Provide the [X, Y] coordinate of the cell's center where the given text is located.  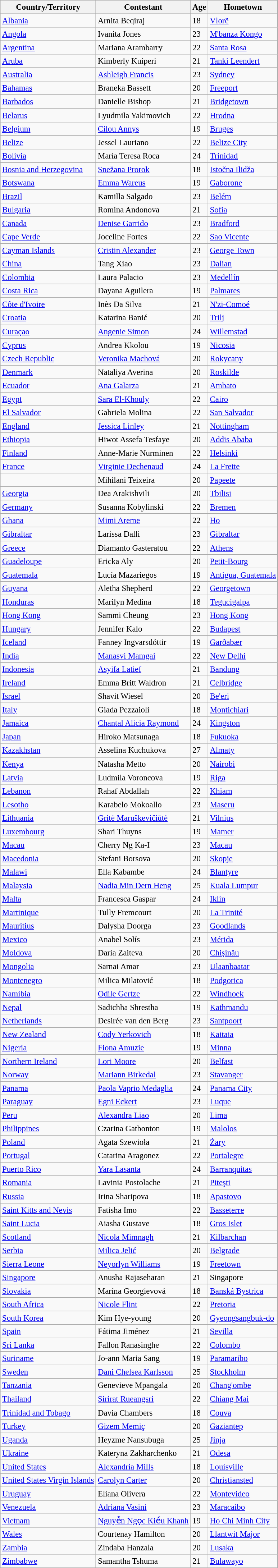
Christiansted [243, 1480]
Milica Milatović [143, 980]
Santpoort [243, 1021]
Montenegro [48, 980]
Barranquitas [243, 1169]
Llantwit Major [243, 1534]
Anusha Rajaseharan [143, 1278]
Zimbabwe [48, 1561]
Ghana [48, 521]
Jennifer Kalo [143, 629]
Odile Gertze [143, 994]
India [48, 656]
Portugal [48, 1156]
Sevilla [243, 1331]
England [48, 426]
Turkey [48, 1426]
Northern Ireland [48, 1061]
Helsinki [243, 453]
Kazakhstan [48, 751]
Courtenay Hamilton [143, 1534]
Anabel Solís [143, 940]
Cristin Alexander [143, 251]
Egni Eckert [143, 1102]
Paraguay [48, 1102]
Andrea Kkolou [143, 345]
Luxembourg [48, 831]
Samantha Tshuma [143, 1561]
Cody Yerkovich [143, 1034]
Snežana Prorok [143, 169]
Fátima Jiménez [143, 1331]
Kilbarchan [243, 1237]
Nairobi [243, 764]
Aiasha Gustave [143, 1223]
Fukuoka [243, 737]
Kimberly Kuiperi [143, 61]
Chang'ombe [243, 1386]
New Zealand [48, 1034]
Cape Verde [48, 237]
Mariana Arambarry [143, 48]
Hiroko Matsunaga [143, 737]
Jo-ann Maria Sang [143, 1358]
Sydney [243, 75]
Francesca Gaspar [143, 899]
Odesa [243, 1453]
Malawi [48, 872]
Rahaf Abdallah [143, 791]
Bulgaria [48, 210]
South Africa [48, 1305]
Tegucigalpa [243, 602]
Sierra Leone [48, 1264]
Puerto Rico [48, 1169]
Ethiopia [48, 440]
Contestant [143, 7]
Bradford [243, 223]
Greece [48, 548]
Milica Jelić [143, 1251]
Bandung [243, 669]
China [48, 264]
El Salvador [48, 413]
Ireland [48, 683]
Shavit Wiesel [143, 696]
Hometown [243, 7]
Be'eri [243, 696]
Mihilani Teixeira [143, 480]
Guadeloupe [48, 561]
Asyifa Latief [143, 669]
La Frette [243, 467]
Riga [243, 778]
Albania [48, 21]
Lithuania [48, 818]
Joceline Fortes [143, 237]
Tbilisi [243, 494]
Ukraine [48, 1453]
Danielle Bishop [143, 102]
Carolyn Carter [143, 1480]
Windhoek [243, 994]
Guatemala [48, 575]
Macedonia [48, 858]
Piteşti [243, 1183]
Belfast [243, 1061]
Willemstad [243, 331]
Sri Lanka [48, 1345]
Ho Chi Minh City [243, 1521]
La Trinité [243, 913]
Brazil [48, 196]
Canada [48, 223]
Bahamas [48, 88]
Vilnius [243, 818]
Kaitaia [243, 1034]
Cilou Annys [143, 129]
Nadia Min Dern Heng [143, 886]
Cyprus [48, 345]
Genevieve Mpangala [143, 1386]
Agata Szewioła [143, 1142]
Ambato [243, 386]
Freetown [243, 1264]
Sofia [243, 210]
Lusaka [243, 1548]
Trinidad [243, 156]
Larissa Dalli [143, 534]
Uganda [48, 1440]
Petit-Bourg [243, 561]
Tanzania [48, 1386]
Slovakia [48, 1291]
Malolos [243, 1129]
Sweden [48, 1372]
Sara El-Khouly [143, 399]
Vietnam [48, 1521]
Kathmandu [243, 1007]
Dayana Aguilera [143, 291]
Hungary [48, 629]
Kamilla Salgado [143, 196]
Age [199, 7]
Gyeongsangbuk-do [243, 1318]
Zambia [48, 1548]
Ludmila Voroncova [143, 778]
Tang Xiao [143, 264]
Daria Zaiteva [143, 953]
Fiona Amuzie [143, 1048]
Gros Islet [243, 1223]
Nicosia [243, 345]
Emma Britt Waldron [143, 683]
Argentina [48, 48]
Alexandra Liao [143, 1115]
Belgium [48, 129]
Romina Andonova [143, 210]
Lima [243, 1115]
Heyzme Nansubuga [143, 1440]
Ivanita Jones [143, 34]
Apastovo [243, 1196]
Chiang Mai [243, 1399]
Rokycany [243, 358]
Egypt [48, 399]
Bruges [243, 129]
Paramaribo [243, 1358]
Cairo [243, 399]
Honduras [48, 602]
Mauritius [48, 926]
Chantal Alicia Raymond [143, 723]
Minna [243, 1048]
Sao Vicente [243, 237]
Alexandria Mills [143, 1467]
Davia Chambers [143, 1413]
Freeport [243, 88]
Saint Lucia [48, 1223]
Mongolia [48, 967]
Mexico [48, 940]
Medellín [243, 278]
Louisville [243, 1467]
Marilyn Medina [143, 602]
Netherlands [48, 1021]
Mimi Areme [143, 521]
Gaziantep [243, 1426]
Denise Garrido [143, 223]
Italy [48, 710]
Lesotho [48, 804]
Martinique [48, 913]
Thailand [48, 1399]
Trinidad and Tobago [48, 1413]
Guyana [48, 588]
Luque [243, 1102]
Żary [243, 1142]
Blantyre [243, 872]
Jinja [243, 1440]
Neyorlyn Williams [143, 1264]
Gaborone [243, 183]
Budapest [243, 629]
Bosnia and Herzegovina [48, 169]
Aruba [48, 61]
Norway [48, 1075]
Belgrade [243, 1251]
Katarina Banić [143, 318]
Georgetown [243, 588]
Karabelo Mokoallo [143, 804]
Nigeria [48, 1048]
Dea Arakishvili [143, 494]
Marína Georgievová [143, 1291]
Gabriela Molina [143, 413]
Laura Palacio [143, 278]
Nguyễn Ngọc Kiều Khanh [143, 1521]
Sadichha Shrestha [143, 1007]
Fanney Ingvarsdóttir [143, 642]
Fatisha Imo [143, 1210]
Germany [48, 507]
Botswana [48, 183]
Nataliya Averina [143, 372]
27 [199, 751]
Mérida [243, 940]
Lyudmila Yakimovich [143, 115]
Colombia [48, 278]
Israel [48, 696]
Ella Kabambe [143, 872]
Vlorë [243, 21]
Suriname [48, 1358]
Maseru [243, 804]
France [48, 467]
Ho [243, 521]
Japan [48, 737]
Poland [48, 1142]
Addis Ababa [243, 440]
Panama City [243, 1088]
Emma Wareus [143, 183]
Latvia [48, 778]
South Korea [48, 1318]
Tully Fremcourt [143, 913]
Kingston [243, 723]
Susanna Kobylinski [143, 507]
Kateryna Zakharchenko [143, 1453]
Mamer [243, 831]
Côte d'Ivoire [48, 304]
Finland [48, 453]
Dalysha Doorga [143, 926]
Costa Rica [48, 291]
Georgia [48, 494]
Wales [48, 1534]
Sarnai Amar [143, 967]
Ecuador [48, 386]
Almaty [243, 751]
Sammi Cheung [143, 615]
Namibia [48, 994]
Inès Da Silva [143, 304]
Indonesia [48, 669]
Virginie Dechenaud [143, 467]
Ericka Aly [143, 561]
Maracaibo [243, 1507]
Colombo [243, 1345]
Arnita Beqiraj [143, 21]
Asselina Kuchukova [143, 751]
N'zi-Comoé [243, 304]
Papeete [243, 480]
Stefani Borsova [143, 858]
Belize [48, 142]
Cayman Islands [48, 251]
Diamanto Gasteratou [143, 548]
Jamaica [48, 723]
Nicole Flint [143, 1305]
Couva [243, 1413]
Romania [48, 1183]
Bremen [243, 507]
Basseterre [243, 1210]
Denmark [48, 372]
Aletha Shepherd [143, 588]
Veronika Machová [143, 358]
Venezuela [48, 1507]
Scotland [48, 1237]
Gritė Maruškevičiūtė [143, 818]
Catarina Aragonez [143, 1156]
New Delhi [243, 656]
Desirée van den Berg [143, 1021]
Istočna Ilidža [243, 169]
Czech Republic [48, 358]
Khiam [243, 791]
Gizem Memiç [143, 1426]
Roskilde [243, 372]
Tanki Leendert [243, 61]
Dalian [243, 264]
Nepal [48, 1007]
Manasvi Mamgai [143, 656]
Skopje [243, 858]
George Town [243, 251]
Chişinău [243, 953]
Sirirat Rueangsri [143, 1399]
Athens [243, 548]
Angenie Simon [143, 331]
Giada Pezzaioli [143, 710]
Banská Bystrica [243, 1291]
Antigua, Guatemala [243, 575]
Natasha Metto [143, 764]
Country/Territory [48, 7]
United States [48, 1467]
Nottingham [243, 426]
Mariann Birkedal [143, 1075]
Ashleigh Francis [143, 75]
Montevideo [243, 1494]
Shari Thuyns [143, 831]
Irina Sharipova [143, 1196]
Ana Galarza [143, 386]
Goodlands [243, 926]
Saint Kitts and Nevis [48, 1210]
Lucía Mazariegos [143, 575]
Kuala Lumpur [243, 886]
Malta [48, 899]
Yara Lasanta [143, 1169]
Uruguay [48, 1494]
Celbridge [243, 683]
Garðabær [243, 642]
Cherry Ng Ka-I [143, 845]
Belarus [48, 115]
Zindaba Hanzala [143, 1548]
Croatia [48, 318]
Barbados [48, 102]
Kim Hye-young [143, 1318]
María Teresa Roca [143, 156]
Jessica Linley [143, 426]
Iklin [243, 899]
Portalegre [243, 1156]
Australia [48, 75]
Belém [243, 196]
Stavanger [243, 1075]
Belize City [243, 142]
Spain [48, 1331]
Lori Moore [143, 1061]
Podgorica [243, 980]
Lebanon [48, 791]
San Salvador [243, 413]
Braneka Bassett [143, 88]
Bridgetown [243, 102]
Peru [48, 1115]
Hiwot Assefa Tesfaye [143, 440]
Montichiari [243, 710]
Pretoria [243, 1305]
Fallon Ranasinghe [143, 1345]
Russia [48, 1196]
Angola [48, 34]
United States Virgin Islands [48, 1480]
Curaçao [48, 331]
Philippines [48, 1129]
Eliana Olivera [143, 1494]
Iceland [48, 642]
Anne-Marie Nurminen [143, 453]
Dani Chelsea Karlsson [143, 1372]
Bulawayo [243, 1561]
Malaysia [48, 886]
Lavinia Postolache [143, 1183]
Czarina Gatbonton [143, 1129]
Stockholm [243, 1372]
Bolivia [48, 156]
Moldova [48, 953]
M'banza Kongo [243, 34]
Palmares [243, 291]
Jessel Lauriano [143, 142]
Santa Rosa [243, 48]
Hrodna [243, 115]
Adriana Vasini [143, 1507]
Paola Vaprio Medaglia [143, 1088]
Nicola Mimnagh [143, 1237]
Serbia [48, 1251]
Kenya [48, 764]
Trilj [243, 318]
Ulaanbaatar [243, 967]
Panama [48, 1088]
